From the cell containing the given text, extract its center point as (x, y) coordinate. 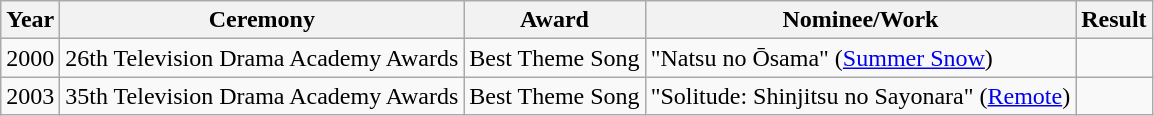
Year (30, 20)
Nominee/Work (860, 20)
2000 (30, 58)
Award (554, 20)
Ceremony (262, 20)
Result (1114, 20)
2003 (30, 96)
35th Television Drama Academy Awards (262, 96)
26th Television Drama Academy Awards (262, 58)
"Solitude: Shinjitsu no Sayonara" (Remote) (860, 96)
"Natsu no Ōsama" (Summer Snow) (860, 58)
